Return the (X, Y) coordinate for the center point of the cell that contains the specified text.  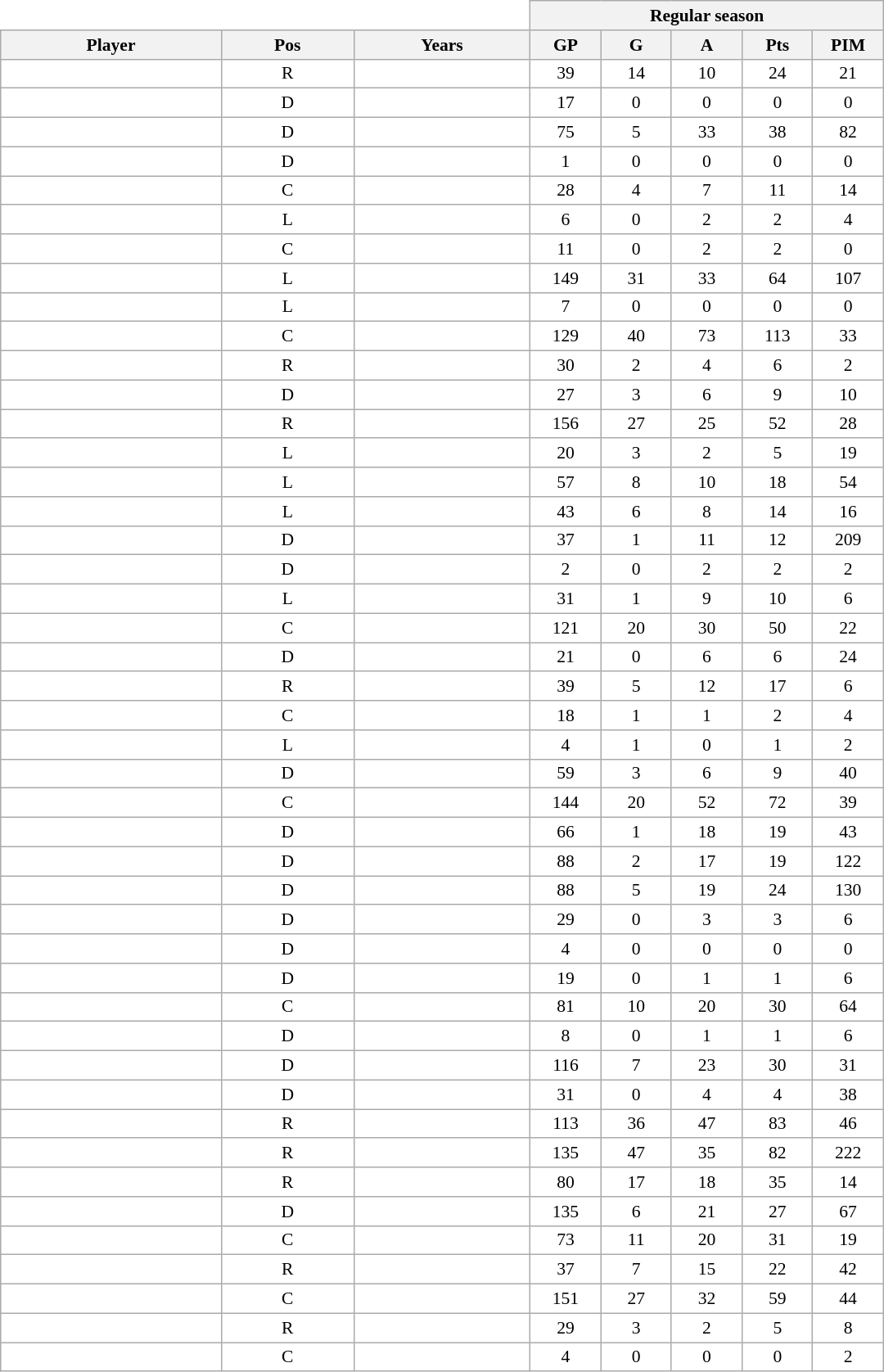
42 (848, 1270)
36 (636, 1124)
80 (566, 1182)
130 (848, 891)
Pos (287, 45)
16 (848, 512)
Pts (778, 45)
57 (566, 482)
75 (566, 133)
32 (706, 1299)
149 (566, 278)
151 (566, 1299)
G (636, 45)
156 (566, 424)
54 (848, 482)
GP (566, 45)
81 (566, 1007)
A (706, 45)
129 (566, 336)
121 (566, 628)
67 (848, 1212)
83 (778, 1124)
PIM (848, 45)
Regular season (707, 16)
Player (111, 45)
Years (442, 45)
209 (848, 540)
46 (848, 1124)
222 (848, 1153)
72 (778, 803)
23 (706, 1066)
144 (566, 803)
66 (566, 833)
107 (848, 278)
15 (706, 1270)
50 (778, 628)
44 (848, 1299)
116 (566, 1066)
122 (848, 861)
25 (706, 424)
